Detect which cell encompasses the target text, then output its (x, y) center coordinate. 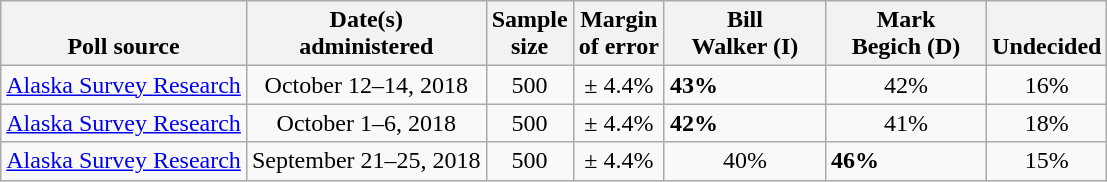
September 21–25, 2018 (366, 161)
Marginof error (618, 34)
46% (906, 161)
Date(s)administered (366, 34)
Poll source (124, 34)
18% (1047, 123)
October 12–14, 2018 (366, 85)
41% (906, 123)
15% (1047, 161)
Samplesize (530, 34)
16% (1047, 85)
43% (744, 85)
40% (744, 161)
MarkBegich (D) (906, 34)
BillWalker (I) (744, 34)
October 1–6, 2018 (366, 123)
Undecided (1047, 34)
